Return [x, y] of the center of cell containing provided text 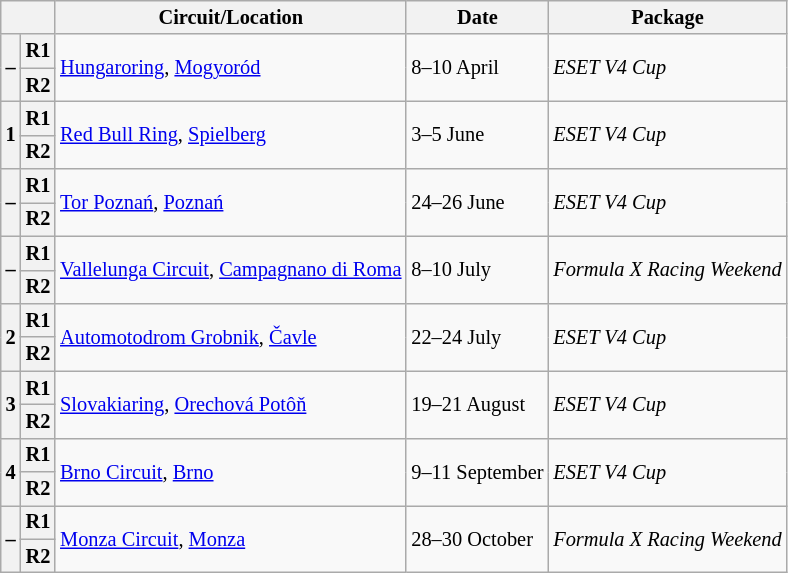
28–30 October [477, 538]
3–5 June [477, 134]
8–10 July [477, 270]
24–26 June [477, 202]
Red Bull Ring, Spielberg [230, 134]
22–24 July [477, 336]
3 [11, 404]
Monza Circuit, Monza [230, 538]
Hungaroring, Mogyoród [230, 68]
2 [11, 336]
Vallelunga Circuit, Campagnano di Roma [230, 270]
Slovakiaring, Orechová Potôň [230, 404]
Brno Circuit, Brno [230, 472]
Package [667, 17]
9–11 September [477, 472]
19–21 August [477, 404]
Circuit/Location [230, 17]
4 [11, 472]
Date [477, 17]
Tor Poznań, Poznań [230, 202]
1 [11, 134]
Automotodrom Grobnik, Čavle [230, 336]
8–10 April [477, 68]
